Search for the cell housing the specified text and yield its [X, Y] center coordinate. 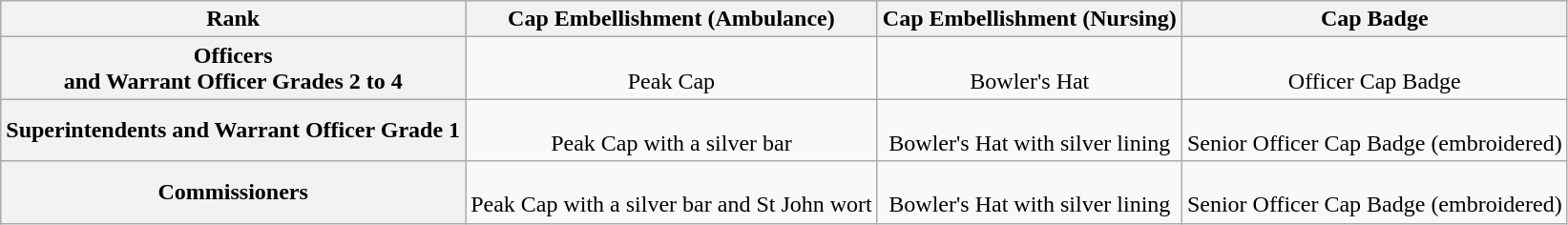
Peak Cap [672, 69]
Peak Cap with a silver bar and St John wort [672, 193]
Superintendents and Warrant Officer Grade 1 [233, 130]
Officer Cap Badge [1374, 69]
Cap Badge [1374, 19]
Cap Embellishment (Ambulance) [672, 19]
Rank [233, 19]
Commissioners [233, 193]
Officersand Warrant Officer Grades 2 to 4 [233, 69]
Cap Embellishment (Nursing) [1029, 19]
Peak Cap with a silver bar [672, 130]
Bowler's Hat [1029, 69]
